Pinpoint the cell where the given text exists, returning its (x, y) midpoint coordinate. 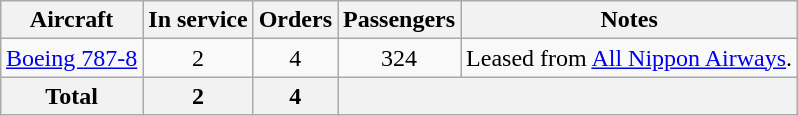
Notes (630, 20)
324 (400, 58)
Leased from All Nippon Airways. (630, 58)
Total (71, 96)
Boeing 787-8 (71, 58)
Passengers (400, 20)
In service (198, 20)
Orders (295, 20)
Aircraft (71, 20)
